Scan for the cell matching the given text and deliver its (x, y) coordinate at center. 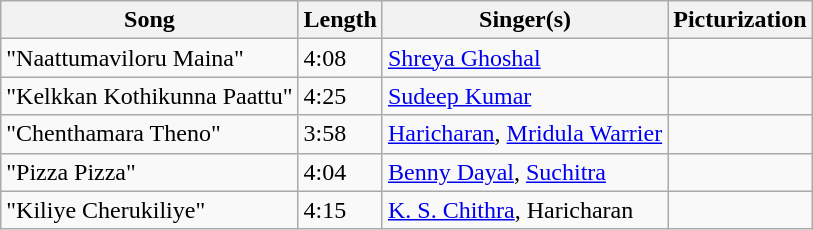
Haricharan, Mridula Warrier (524, 134)
Shreya Ghoshal (524, 58)
"Pizza Pizza" (150, 172)
Benny Dayal, Suchitra (524, 172)
Singer(s) (524, 20)
"Naattumaviloru Maina" (150, 58)
4:08 (340, 58)
"Kelkkan Kothikunna Paattu" (150, 96)
4:25 (340, 96)
Sudeep Kumar (524, 96)
Picturization (740, 20)
4:15 (340, 210)
4:04 (340, 172)
"Kiliye Cherukiliye" (150, 210)
Length (340, 20)
3:58 (340, 134)
Song (150, 20)
K. S. Chithra, Haricharan (524, 210)
"Chenthamara Theno" (150, 134)
